Scan for the cell matching the given text and deliver its [x, y] coordinate at center. 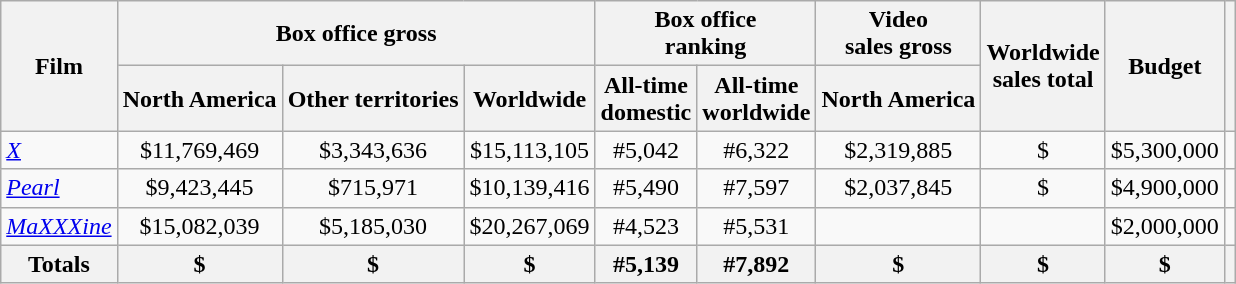
#7,892 [756, 264]
#5,531 [756, 226]
#5,490 [646, 188]
$20,267,069 [530, 226]
$2,000,000 [1164, 226]
$9,423,445 [200, 188]
$715,971 [373, 188]
Box office gross [356, 34]
$3,343,636 [373, 150]
$5,300,000 [1164, 150]
$2,319,885 [898, 150]
$11,769,469 [200, 150]
$15,113,105 [530, 150]
#7,597 [756, 188]
All-time domestic [646, 98]
Box office ranking [706, 34]
$10,139,416 [530, 188]
Worldwide [530, 98]
$15,082,039 [200, 226]
All-time worldwide [756, 98]
MaXXXine [59, 226]
Totals [59, 264]
$2,037,845 [898, 188]
#4,523 [646, 226]
#6,322 [756, 150]
Pearl [59, 188]
X [59, 150]
#5,042 [646, 150]
Film [59, 66]
Other territories [373, 98]
$4,900,000 [1164, 188]
Video sales gross [898, 34]
Worldwide sales total [1043, 66]
Budget [1164, 66]
$5,185,030 [373, 226]
#5,139 [646, 264]
